Capture the cell that displays the provided text and extract its [X, Y] central coordinate. 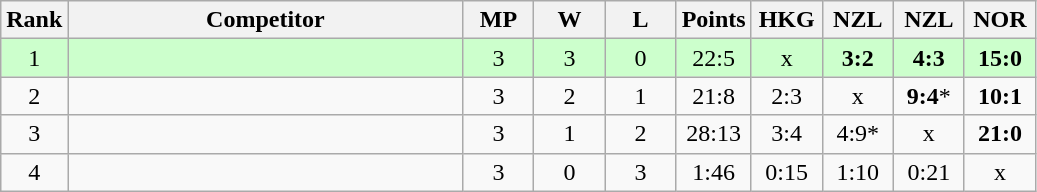
2:3 [786, 96]
4:3 [928, 58]
3:2 [858, 58]
HKG [786, 20]
21:0 [1000, 134]
4 [34, 172]
MP [498, 20]
Competitor [266, 20]
0:21 [928, 172]
3:4 [786, 134]
Points [714, 20]
L [640, 20]
0:15 [786, 172]
Rank [34, 20]
10:1 [1000, 96]
22:5 [714, 58]
15:0 [1000, 58]
4:9* [858, 134]
W [570, 20]
28:13 [714, 134]
21:8 [714, 96]
1:46 [714, 172]
NOR [1000, 20]
9:4* [928, 96]
1:10 [858, 172]
